Search for the cell housing the specified text and yield its [x, y] center coordinate. 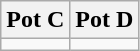
Pot C [36, 20]
Pot D [104, 20]
